Output the [x, y] coordinate of the center of the cell containing the given text.  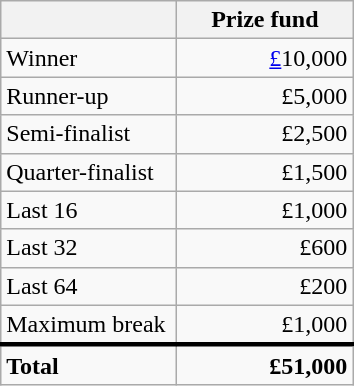
£600 [265, 248]
£51,000 [265, 365]
£5,000 [265, 96]
Maximum break [89, 325]
Runner-up [89, 96]
Quarter-finalist [89, 172]
Winner [89, 58]
£10,000 [265, 58]
£2,500 [265, 134]
Semi-finalist [89, 134]
Last 16 [89, 210]
Prize fund [265, 20]
£200 [265, 286]
Last 64 [89, 286]
Total [89, 365]
£1,500 [265, 172]
Last 32 [89, 248]
